Scan for the cell matching the given text and deliver its (x, y) coordinate at center. 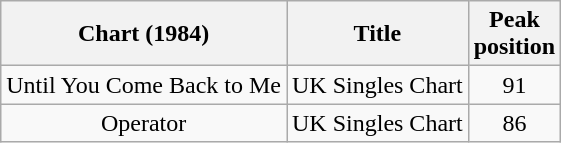
Title (377, 34)
Until You Come Back to Me (144, 85)
91 (514, 85)
Chart (1984) (144, 34)
Operator (144, 123)
Peakposition (514, 34)
86 (514, 123)
